Locate the cell with the specified text and output its [X, Y] center coordinate. 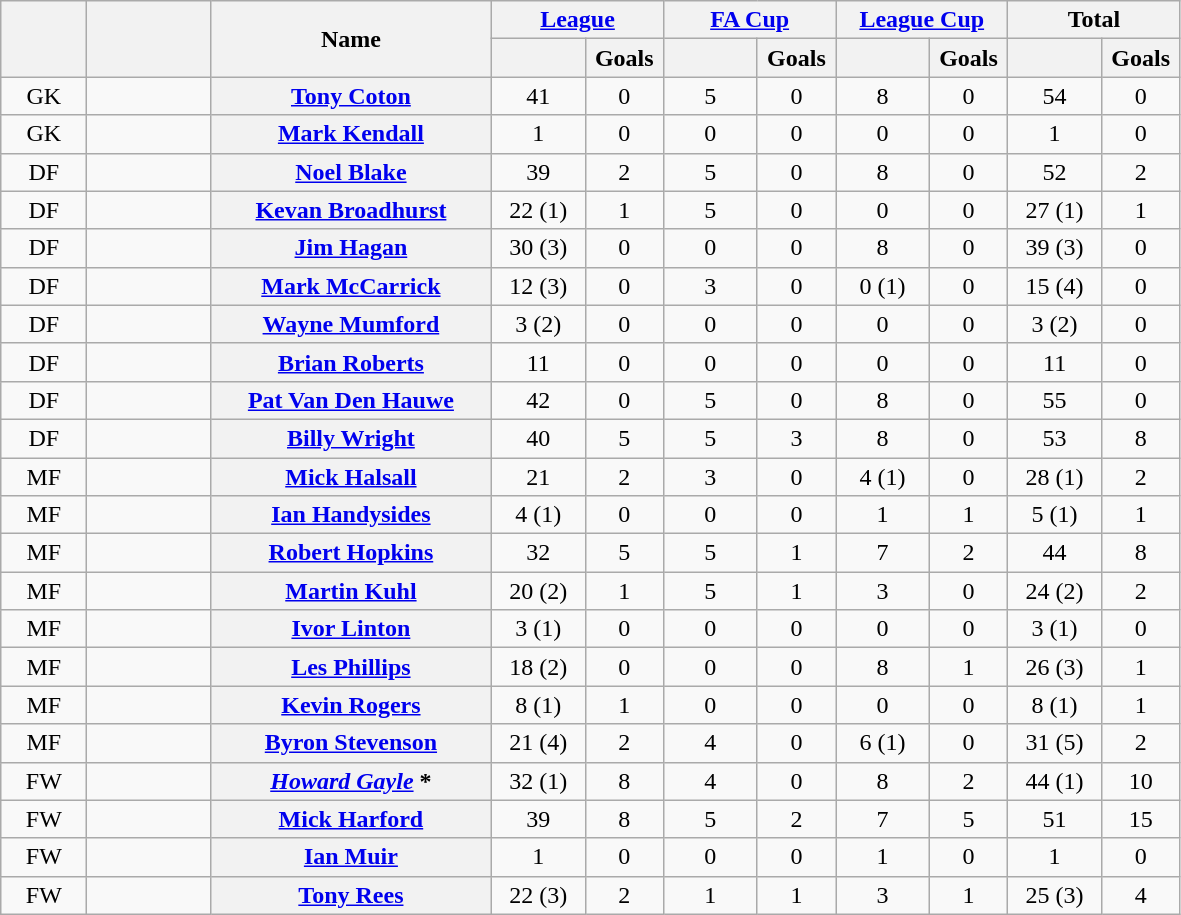
Kevin Rogers [350, 705]
15 (4) [1055, 286]
25 (3) [1055, 895]
Byron Stevenson [350, 743]
20 (2) [538, 591]
0 (1) [883, 286]
Noel Blake [350, 172]
41 [538, 96]
44 (1) [1055, 781]
31 (5) [1055, 743]
Name [350, 39]
10 [1140, 781]
Ian Muir [350, 857]
Tony Coton [350, 96]
Tony Rees [350, 895]
30 (3) [538, 248]
22 (1) [538, 210]
Mick Halsall [350, 477]
42 [538, 400]
53 [1055, 438]
Mark McCarrick [350, 286]
51 [1055, 819]
Martin Kuhl [350, 591]
52 [1055, 172]
Brian Roberts [350, 362]
26 (3) [1055, 667]
Howard Gayle * [350, 781]
Total [1094, 20]
22 (3) [538, 895]
44 [1055, 553]
32 (1) [538, 781]
21 [538, 477]
24 (2) [1055, 591]
28 (1) [1055, 477]
Mick Harford [350, 819]
Kevan Broadhurst [350, 210]
6 (1) [883, 743]
Ian Handysides [350, 515]
Mark Kendall [350, 134]
League Cup [922, 20]
40 [538, 438]
Les Phillips [350, 667]
5 (1) [1055, 515]
Robert Hopkins [350, 553]
Wayne Mumford [350, 324]
Jim Hagan [350, 248]
39 (3) [1055, 248]
55 [1055, 400]
32 [538, 553]
21 (4) [538, 743]
15 [1140, 819]
Billy Wright [350, 438]
Ivor Linton [350, 629]
54 [1055, 96]
12 (3) [538, 286]
League [577, 20]
27 (1) [1055, 210]
FA Cup [750, 20]
Pat Van Den Hauwe [350, 400]
18 (2) [538, 667]
